From the cell containing the given text, extract its center point as [X, Y] coordinate. 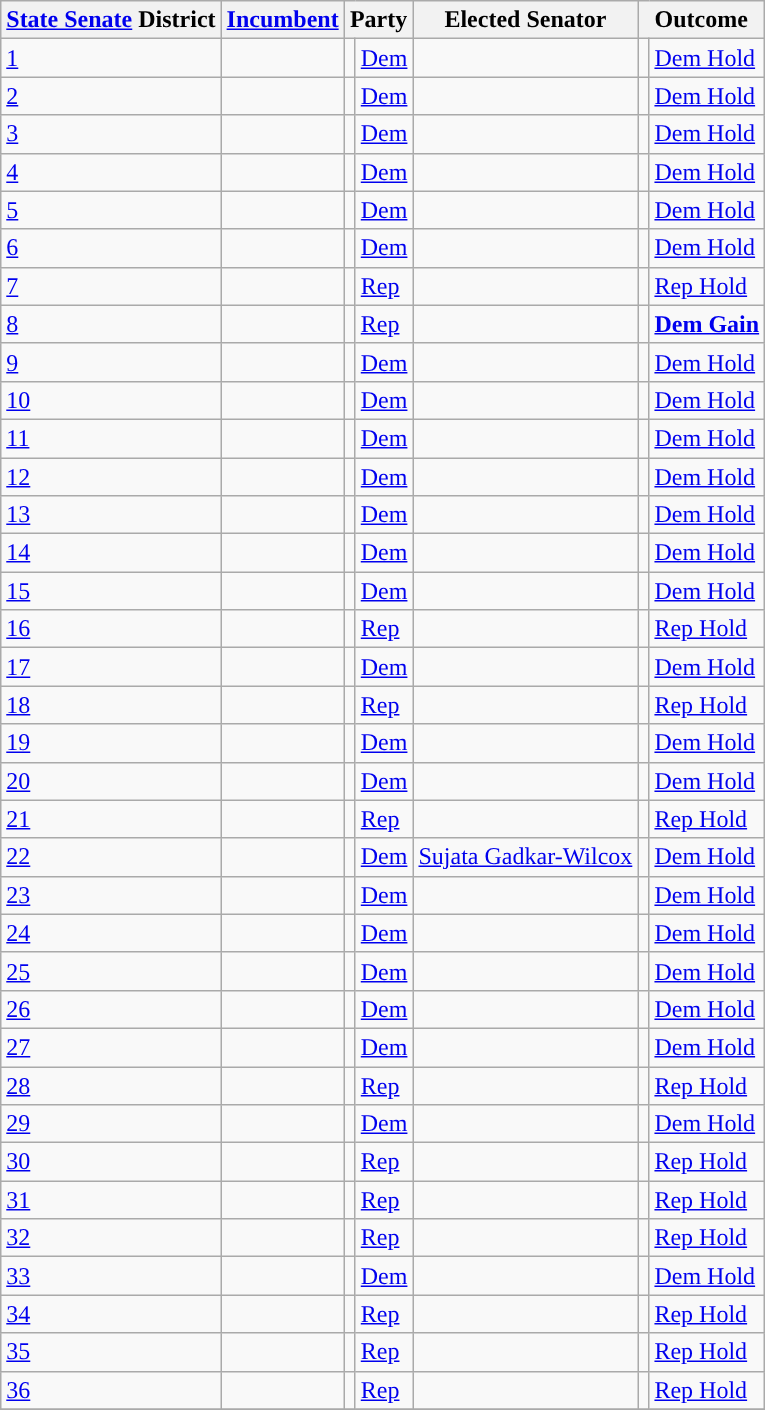
11 [111, 438]
1 [111, 58]
18 [111, 705]
21 [111, 819]
27 [111, 1047]
Sujata Gadkar-Wilcox [526, 857]
15 [111, 591]
36 [111, 1390]
25 [111, 971]
16 [111, 629]
24 [111, 933]
20 [111, 781]
10 [111, 400]
2 [111, 96]
5 [111, 210]
26 [111, 1009]
28 [111, 1085]
Party [378, 20]
8 [111, 324]
32 [111, 1238]
9 [111, 362]
14 [111, 553]
State Senate District [111, 20]
13 [111, 515]
19 [111, 743]
6 [111, 248]
Elected Senator [526, 20]
23 [111, 895]
12 [111, 477]
17 [111, 667]
4 [111, 172]
Outcome [702, 20]
3 [111, 134]
7 [111, 286]
30 [111, 1162]
33 [111, 1276]
29 [111, 1124]
Incumbent [282, 20]
35 [111, 1352]
Dem Gain [707, 324]
22 [111, 857]
34 [111, 1314]
31 [111, 1200]
